Detect which cell encompasses the target text, then output its (X, Y) center coordinate. 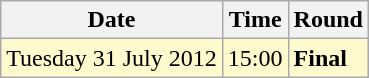
Tuesday 31 July 2012 (112, 58)
Final (328, 58)
Time (255, 20)
15:00 (255, 58)
Round (328, 20)
Date (112, 20)
